Capture the cell that displays the provided text and extract its (X, Y) central coordinate. 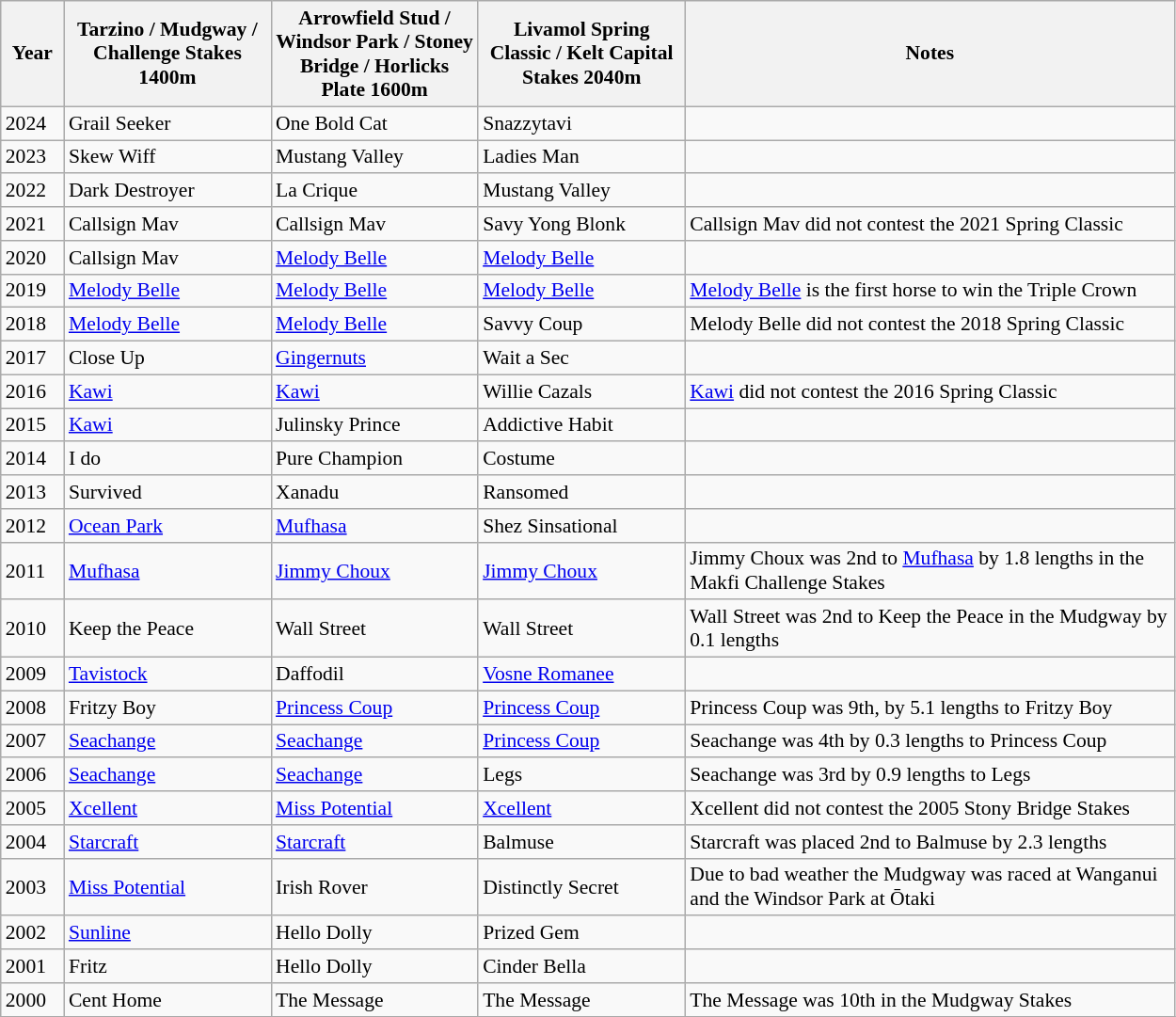
Due to bad weather the Mudgway was raced at Wanganui and the Windsor Park at Ōtaki (930, 886)
Julinsky Prince (374, 425)
Irish Rover (374, 886)
2014 (32, 459)
Cent Home (167, 1000)
Wall Street was 2nd to Keep the Peace in the Mudgway by 0.1 lengths (930, 628)
Livamol Spring Classic / Kelt Capital Stakes 2040m (581, 54)
Addictive Habit (581, 425)
2003 (32, 886)
Fritz (167, 966)
2000 (32, 1000)
2001 (32, 966)
2005 (32, 808)
Xanadu (374, 492)
2015 (32, 425)
Grail Seeker (167, 123)
Gingernuts (374, 358)
Daffodil (374, 675)
2006 (32, 775)
Kawi did not contest the 2016 Spring Classic (930, 391)
Keep the Peace (167, 628)
Savvy Coup (581, 325)
2020 (32, 258)
Cinder Bella (581, 966)
Seachange was 4th by 0.3 lengths to Princess Coup (930, 741)
Distinctly Secret (581, 886)
Wait a Sec (581, 358)
Willie Cazals (581, 391)
Prized Gem (581, 933)
Xcellent did not contest the 2005 Stony Bridge Stakes (930, 808)
2013 (32, 492)
Snazzytavi (581, 123)
2008 (32, 707)
2017 (32, 358)
2018 (32, 325)
Close Up (167, 358)
Vosne Romanee (581, 675)
Melody Belle did not contest the 2018 Spring Classic (930, 325)
Balmuse (581, 842)
Notes (930, 54)
The Message was 10th in the Mudgway Stakes (930, 1000)
Ocean Park (167, 526)
Year (32, 54)
2002 (32, 933)
Starcraft was placed 2nd to Balmuse by 2.3 lengths (930, 842)
2019 (32, 291)
Jimmy Choux was 2nd to Mufhasa by 1.8 lengths in the Makfi Challenge Stakes (930, 570)
2022 (32, 191)
Tavistock (167, 675)
2004 (32, 842)
Tarzino / Mudgway / Challenge Stakes 1400m (167, 54)
Dark Destroyer (167, 191)
Costume (581, 459)
2009 (32, 675)
Ladies Man (581, 157)
Survived (167, 492)
Seachange was 3rd by 0.9 lengths to Legs (930, 775)
2016 (32, 391)
I do (167, 459)
Legs (581, 775)
2011 (32, 570)
2024 (32, 123)
Shez Sinsational (581, 526)
2007 (32, 741)
Melody Belle is the first horse to win the Triple Crown (930, 291)
2010 (32, 628)
Pure Champion (374, 459)
Princess Coup was 9th, by 5.1 lengths to Fritzy Boy (930, 707)
Callsign Mav did not contest the 2021 Spring Classic (930, 224)
Ransomed (581, 492)
One Bold Cat (374, 123)
2023 (32, 157)
2012 (32, 526)
Skew Wiff (167, 157)
Savy Yong Blonk (581, 224)
Fritzy Boy (167, 707)
La Crique (374, 191)
Sunline (167, 933)
2021 (32, 224)
Arrowfield Stud / Windsor Park / Stoney Bridge / Horlicks Plate 1600m (374, 54)
